Identify which cell holds the provided text, then report its [x, y] central coordinate. 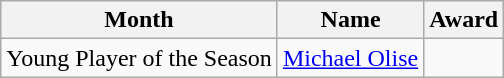
Michael Olise [350, 58]
Name [350, 20]
Award [464, 20]
Month [140, 20]
Young Player of the Season [140, 58]
